Find where the given text appears and provide that cell's center as [X, Y] coordinate. 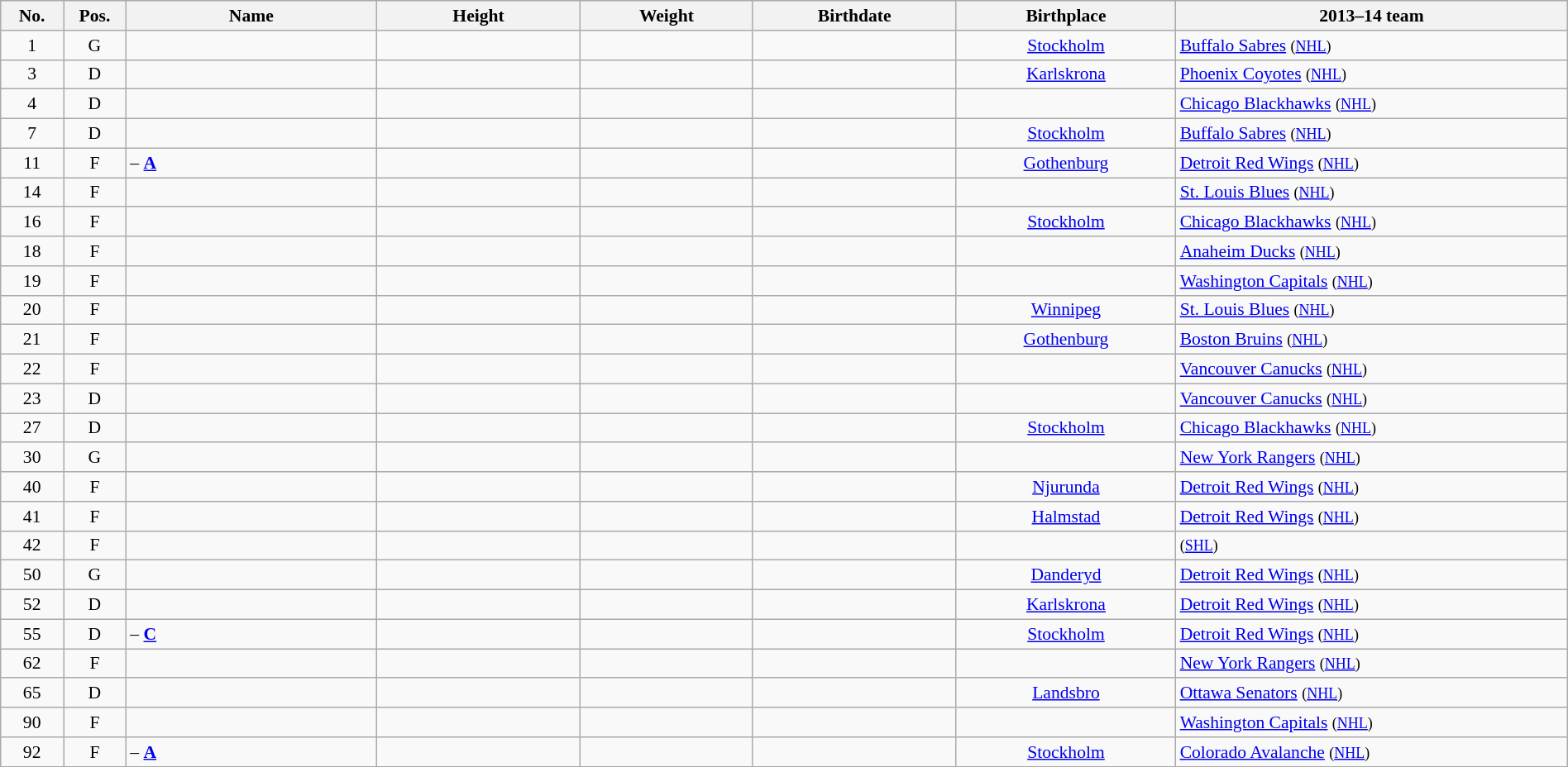
1 [32, 45]
Winnipeg [1065, 310]
65 [32, 693]
50 [32, 575]
27 [32, 428]
Birthplace [1065, 16]
41 [32, 517]
19 [32, 281]
2013–14 team [1372, 16]
22 [32, 369]
23 [32, 398]
Colorado Avalanche (NHL) [1372, 752]
16 [32, 222]
No. [32, 16]
21 [32, 340]
40 [32, 487]
Anaheim Ducks (NHL) [1372, 251]
62 [32, 664]
52 [32, 605]
Danderyd [1065, 575]
20 [32, 310]
Weight [667, 16]
Name [251, 16]
Ottawa Senators (NHL) [1372, 693]
14 [32, 193]
18 [32, 251]
30 [32, 458]
(SHL) [1372, 545]
55 [32, 634]
4 [32, 104]
Njurunda [1065, 487]
90 [32, 722]
Halmstad [1065, 517]
92 [32, 752]
Pos. [95, 16]
Birthdate [854, 16]
– C [251, 634]
Boston Bruins (NHL) [1372, 340]
Height [478, 16]
42 [32, 545]
Phoenix Coyotes (NHL) [1372, 74]
3 [32, 74]
7 [32, 134]
11 [32, 163]
Landsbro [1065, 693]
